Return (X, Y) of the center of cell containing provided text 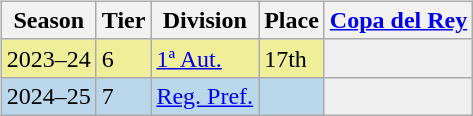
2023–24 (48, 58)
Tier (124, 20)
2024–25 (48, 96)
Season (48, 20)
17th (292, 58)
Place (292, 20)
Division (205, 20)
Copa del Rey (398, 20)
6 (124, 58)
7 (124, 96)
1ª Aut. (205, 58)
Reg. Pref. (205, 96)
